Search for the cell housing the specified text and yield its [x, y] center coordinate. 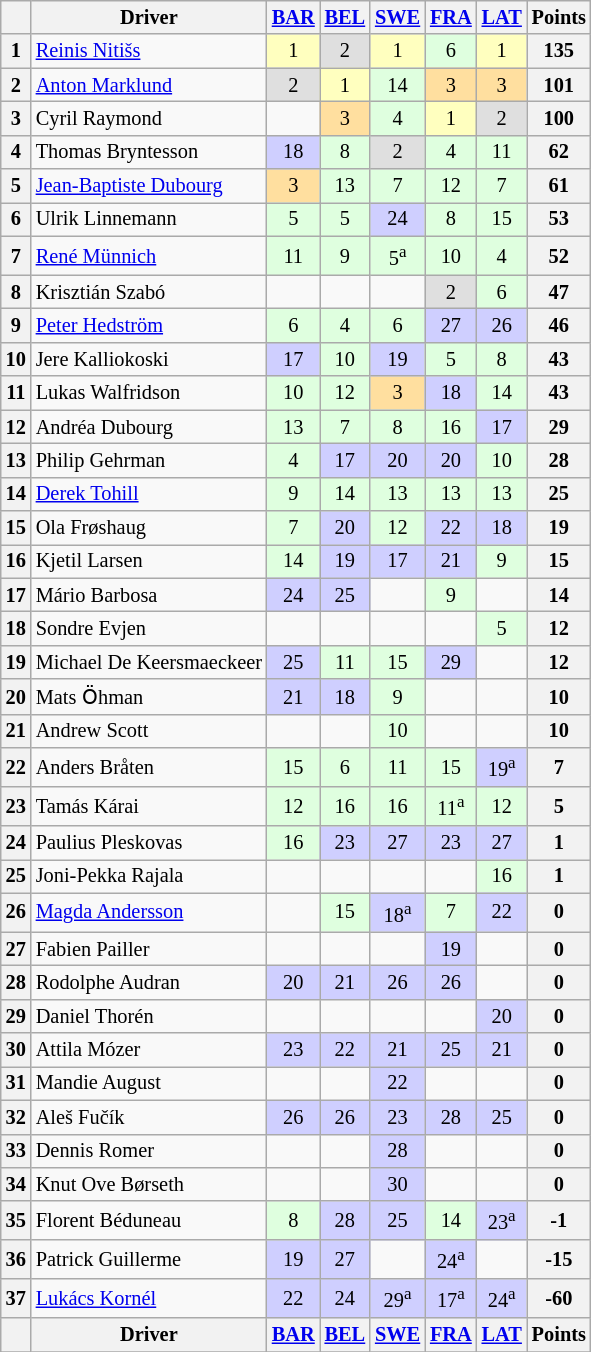
52 [559, 256]
37 [16, 1298]
Joni-Pekka Rajala [149, 876]
Jean-Baptiste Dubourg [149, 186]
Krisztián Szabó [149, 292]
18a [398, 912]
Daniel Thorén [149, 1016]
Philip Gehrman [149, 460]
Cyril Raymond [149, 118]
Sondre Evjen [149, 628]
Ulrik Linnemann [149, 219]
Mário Barbosa [149, 595]
Jere Kalliokoski [149, 359]
19a [502, 768]
Patrick Guillerme [149, 1260]
46 [559, 326]
Lukas Walfridson [149, 393]
101 [559, 85]
Derek Tohill [149, 494]
100 [559, 118]
135 [559, 51]
Attila Mózer [149, 1050]
Thomas Bryntesson [149, 152]
23a [502, 1220]
32 [16, 1117]
Fabien Pailler [149, 949]
61 [559, 186]
Dennis Romer [149, 1151]
17a [451, 1298]
31 [16, 1083]
36 [16, 1260]
-15 [559, 1260]
Anders Bråten [149, 768]
Kjetil Larsen [149, 561]
33 [16, 1151]
47 [559, 292]
Tamás Kárai [149, 806]
11a [451, 806]
Knut Ove Børseth [149, 1184]
53 [559, 219]
Mats Ӧhman [149, 696]
Ola Frøshaug [149, 527]
Mandie August [149, 1083]
Andrew Scott [149, 731]
-1 [559, 1220]
-60 [559, 1298]
René Münnich [149, 256]
Reinis Nitišs [149, 51]
Florent Béduneau [149, 1220]
29a [398, 1298]
Paulius Pleskovas [149, 842]
Andréa Dubourg [149, 427]
Peter Hedström [149, 326]
5a [398, 256]
34 [16, 1184]
Magda Andersson [149, 912]
62 [559, 152]
35 [16, 1220]
Anton Marklund [149, 85]
Rodolphe Audran [149, 982]
Lukács Kornél [149, 1298]
Michael De Keersmaeckeer [149, 662]
Aleš Fučík [149, 1117]
